Pinpoint the cell where the given text exists, returning its (x, y) midpoint coordinate. 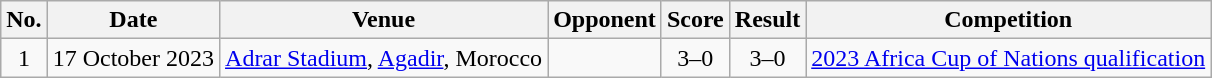
Result (767, 20)
1 (24, 58)
2023 Africa Cup of Nations qualification (1008, 58)
Competition (1008, 20)
Date (133, 20)
Venue (384, 20)
No. (24, 20)
17 October 2023 (133, 58)
Score (695, 20)
Adrar Stadium, Agadir, Morocco (384, 58)
Opponent (605, 20)
